Return [x, y] of the center of cell containing provided text 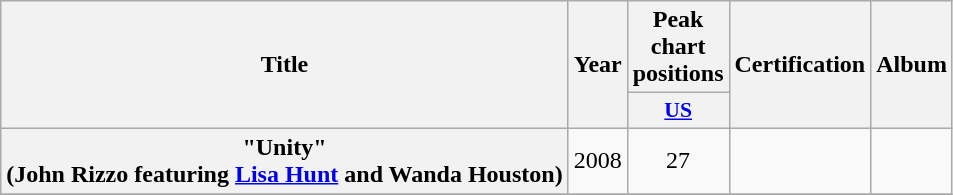
Title [284, 65]
27 [678, 160]
2008 [598, 160]
Peak chart positions [678, 47]
Year [598, 65]
"Unity"(John Rizzo featuring Lisa Hunt and Wanda Houston) [284, 160]
Album [912, 65]
Certification [800, 65]
US [678, 111]
